Identify which cell holds the provided text, then report its [X, Y] central coordinate. 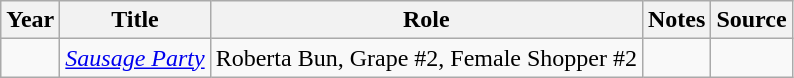
Year [30, 20]
Source [752, 20]
Notes [676, 20]
Roberta Bun, Grape #2, Female Shopper #2 [426, 58]
Role [426, 20]
Sausage Party [135, 58]
Title [135, 20]
